Find where the given text appears and provide that cell's center as [X, Y] coordinate. 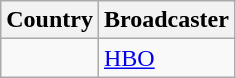
Broadcaster [166, 20]
Country [50, 20]
HBO [166, 58]
